Detect which cell encompasses the target text, then output its (x, y) center coordinate. 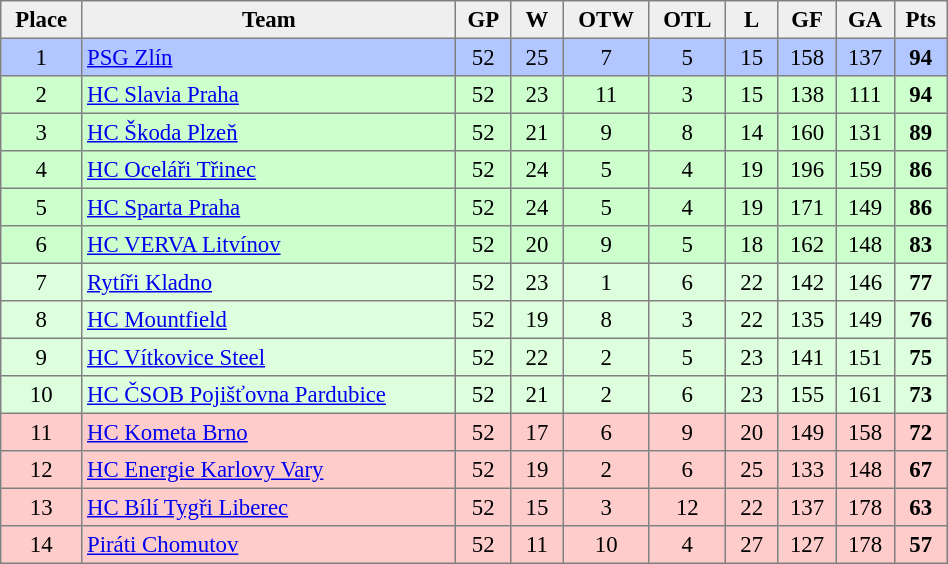
HC Kometa Brno (269, 432)
HC Vítkovice Steel (269, 357)
W (538, 20)
138 (807, 95)
72 (920, 432)
83 (920, 245)
PSG Zlín (269, 57)
151 (865, 357)
162 (807, 245)
18 (752, 245)
OTL (687, 20)
63 (920, 507)
HC Mountfield (269, 320)
13 (42, 507)
171 (807, 207)
135 (807, 320)
HC Bílí Tygři Liberec (269, 507)
GF (807, 20)
142 (807, 282)
HC Slavia Praha (269, 95)
131 (865, 132)
77 (920, 282)
159 (865, 170)
76 (920, 320)
Piráti Chomutov (269, 545)
Rytíři Kladno (269, 282)
Place (42, 20)
OTW (606, 20)
89 (920, 132)
HC ČSOB Pojišťovna Pardubice (269, 395)
75 (920, 357)
155 (807, 395)
57 (920, 545)
67 (920, 470)
133 (807, 470)
HC Sparta Praha (269, 207)
Pts (920, 20)
146 (865, 282)
196 (807, 170)
GP (484, 20)
161 (865, 395)
Team (269, 20)
111 (865, 95)
73 (920, 395)
HC Oceláři Třinec (269, 170)
17 (538, 432)
141 (807, 357)
HC Škoda Plzeň (269, 132)
127 (807, 545)
L (752, 20)
27 (752, 545)
HC Energie Karlovy Vary (269, 470)
HC VERVA Litvínov (269, 245)
160 (807, 132)
GA (865, 20)
